Determine the (x, y) coordinate at the center of the cell enclosing the given text.  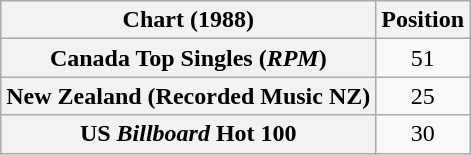
Position (423, 20)
30 (423, 134)
New Zealand (Recorded Music NZ) (188, 96)
Chart (1988) (188, 20)
51 (423, 58)
US Billboard Hot 100 (188, 134)
Canada Top Singles (RPM) (188, 58)
25 (423, 96)
